Return the (x, y) coordinate for the center point of the cell that contains the specified text.  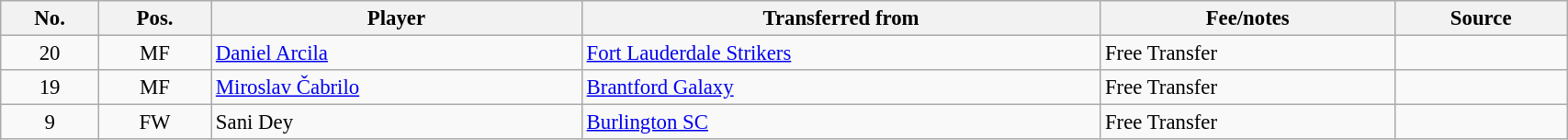
20 (50, 53)
FW (155, 122)
Transferred from (840, 18)
Pos. (155, 18)
Miroslav Čabrilo (397, 87)
Burlington SC (840, 122)
Fee/notes (1247, 18)
No. (50, 18)
9 (50, 122)
Daniel Arcila (397, 53)
Sani Dey (397, 122)
Fort Lauderdale Strikers (840, 53)
Brantford Galaxy (840, 87)
Player (397, 18)
Source (1481, 18)
19 (50, 87)
